Identify which cell holds the provided text, then report its [X, Y] central coordinate. 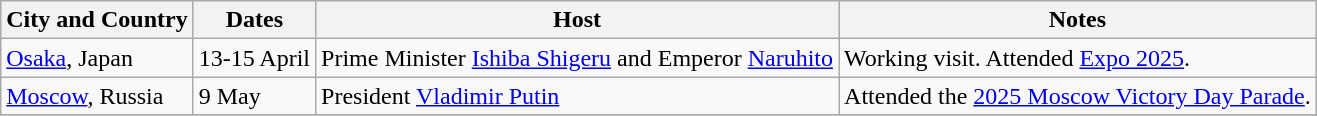
Host [578, 20]
President Vladimir Putin [578, 96]
Moscow, Russia [97, 96]
9 May [254, 96]
Notes [1078, 20]
13-15 April [254, 58]
Attended the 2025 Moscow Victory Day Parade. [1078, 96]
City and Country [97, 20]
Working visit. Attended Expo 2025. [1078, 58]
Osaka, Japan [97, 58]
Dates [254, 20]
Prime Minister Ishiba Shigeru and Emperor Naruhito [578, 58]
